Provide the [x, y] coordinate of the cell's center where the given text is located.  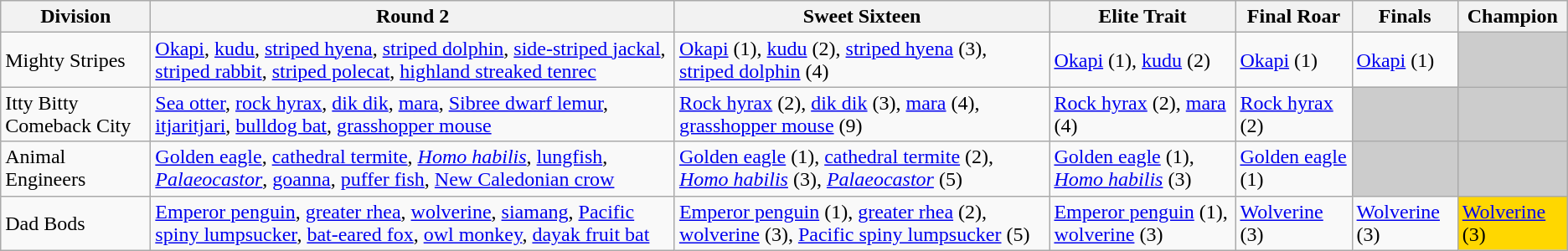
Dad Bods [75, 223]
Emperor penguin (1), wolverine (3) [1142, 223]
Rock hyrax (2) [1293, 114]
Sea otter, rock hyrax, dik dik, mara, Sibree dwarf lemur, itjaritjari, bulldog bat, grasshopper mouse [413, 114]
Elite Trait [1142, 17]
Golden eagle (1), cathedral termite (2), Homo habilis (3), Palaeocastor (5) [862, 169]
Round 2 [413, 17]
Final Roar [1293, 17]
Golden eagle (1) [1293, 169]
Sweet Sixteen [862, 17]
Rock hyrax (2), mara (4) [1142, 114]
Emperor penguin (1), greater rhea (2), wolverine (3), Pacific spiny lumpsucker (5) [862, 223]
Finals [1405, 17]
Golden eagle (1), Homo habilis (3) [1142, 169]
Itty Bitty Comeback City [75, 114]
Champion [1513, 17]
Mighty Stripes [75, 60]
Okapi (1), kudu (2), striped hyena (3), striped dolphin (4) [862, 60]
Golden eagle, cathedral termite, Homo habilis, lungfish, Palaeocastor, goanna, puffer fish, New Caledonian crow [413, 169]
Animal Engineers [75, 169]
Okapi, kudu, striped hyena, striped dolphin, side-striped jackal, striped rabbit, striped polecat, highland streaked tenrec [413, 60]
Division [75, 17]
Rock hyrax (2), dik dik (3), mara (4), grasshopper mouse (9) [862, 114]
Okapi (1), kudu (2) [1142, 60]
Emperor penguin, greater rhea, wolverine, siamang, Pacific spiny lumpsucker, bat-eared fox, owl monkey, dayak fruit bat [413, 223]
